Identify which cell holds the provided text, then report its (x, y) central coordinate. 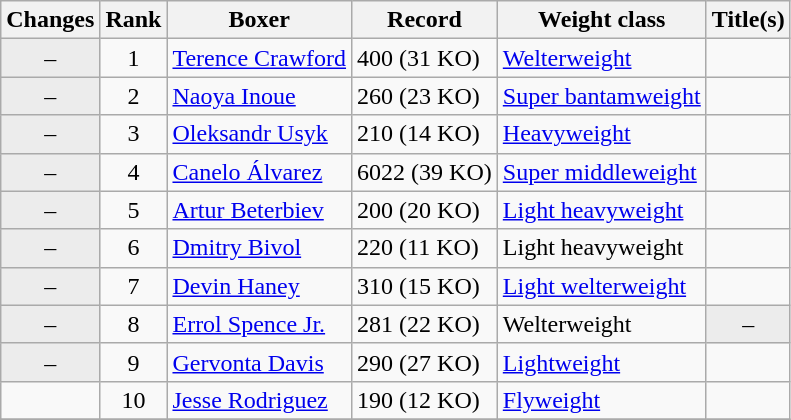
Changes (50, 20)
281 (22 KO) (425, 324)
Rank (134, 20)
200 (20 KO) (425, 210)
Weight class (602, 20)
6 (134, 248)
Dmitry Bivol (260, 248)
1 (134, 58)
190 (12 KO) (425, 400)
5 (134, 210)
Boxer (260, 20)
Canelo Álvarez (260, 172)
Devin Haney (260, 286)
Title(s) (748, 20)
310 (15 KO) (425, 286)
Oleksandr Usyk (260, 134)
6022 (39 KO) (425, 172)
Lightweight (602, 362)
210 (14 KO) (425, 134)
Super middleweight (602, 172)
8 (134, 324)
Errol Spence Jr. (260, 324)
220 (11 KO) (425, 248)
Naoya Inoue (260, 96)
Heavyweight (602, 134)
400 (31 KO) (425, 58)
290 (27 KO) (425, 362)
Light welterweight (602, 286)
2 (134, 96)
3 (134, 134)
10 (134, 400)
Flyweight (602, 400)
Gervonta Davis (260, 362)
260 (23 KO) (425, 96)
Jesse Rodriguez (260, 400)
Record (425, 20)
9 (134, 362)
Artur Beterbiev (260, 210)
Super bantamweight (602, 96)
4 (134, 172)
Terence Crawford (260, 58)
7 (134, 286)
